Provide the [X, Y] coordinate of the cell's center where the given text is located.  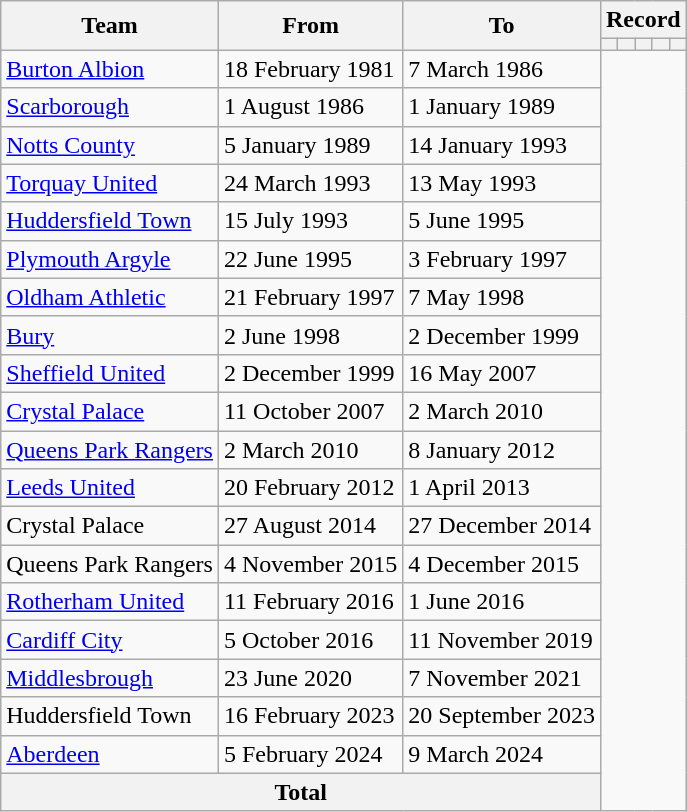
14 January 1993 [502, 145]
11 February 2016 [310, 602]
15 July 1993 [310, 221]
22 June 1995 [310, 259]
Leeds United [110, 488]
Plymouth Argyle [110, 259]
5 February 2024 [310, 754]
Rotherham United [110, 602]
Middlesbrough [110, 678]
9 March 2024 [502, 754]
27 December 2014 [502, 526]
20 February 2012 [310, 488]
To [502, 26]
1 August 1986 [310, 107]
Aberdeen [110, 754]
4 December 2015 [502, 564]
16 February 2023 [310, 716]
1 January 1989 [502, 107]
Bury [110, 335]
From [310, 26]
5 June 1995 [502, 221]
Oldham Athletic [110, 297]
5 October 2016 [310, 640]
5 January 1989 [310, 145]
16 May 2007 [502, 373]
3 February 1997 [502, 259]
Notts County [110, 145]
11 October 2007 [310, 411]
7 May 1998 [502, 297]
Total [301, 792]
Cardiff City [110, 640]
7 November 2021 [502, 678]
Team [110, 26]
8 January 2012 [502, 449]
Record [643, 20]
4 November 2015 [310, 564]
2 June 1998 [310, 335]
1 June 2016 [502, 602]
27 August 2014 [310, 526]
23 June 2020 [310, 678]
13 May 1993 [502, 183]
Burton Albion [110, 69]
Torquay United [110, 183]
11 November 2019 [502, 640]
18 February 1981 [310, 69]
20 September 2023 [502, 716]
24 March 1993 [310, 183]
Scarborough [110, 107]
Sheffield United [110, 373]
1 April 2013 [502, 488]
21 February 1997 [310, 297]
7 March 1986 [502, 69]
